Scan for the cell matching the given text and deliver its [x, y] coordinate at center. 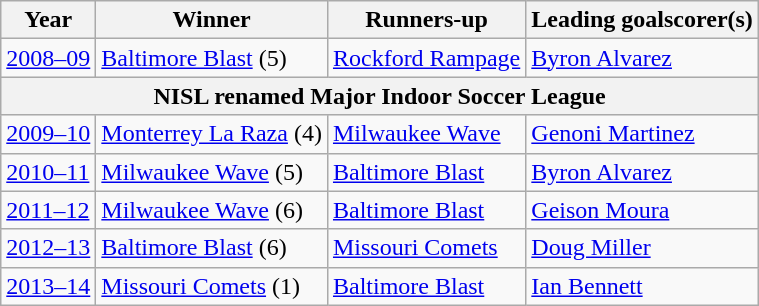
Baltimore Blast (6) [212, 248]
Milwaukee Wave (5) [212, 172]
Rockford Rampage [426, 58]
2010–11 [48, 172]
Winner [212, 20]
2009–10 [48, 134]
2011–12 [48, 210]
2012–13 [48, 248]
NISL renamed Major Indoor Soccer League [380, 96]
Genoni Martinez [642, 134]
Year [48, 20]
2008–09 [48, 58]
Runners-up [426, 20]
Missouri Comets [426, 248]
Doug Miller [642, 248]
Milwaukee Wave [426, 134]
Missouri Comets (1) [212, 286]
Milwaukee Wave (6) [212, 210]
Baltimore Blast (5) [212, 58]
Ian Bennett [642, 286]
Geison Moura [642, 210]
Leading goalscorer(s) [642, 20]
2013–14 [48, 286]
Monterrey La Raza (4) [212, 134]
